Find where the given text appears and provide that cell's center as (X, Y) coordinate. 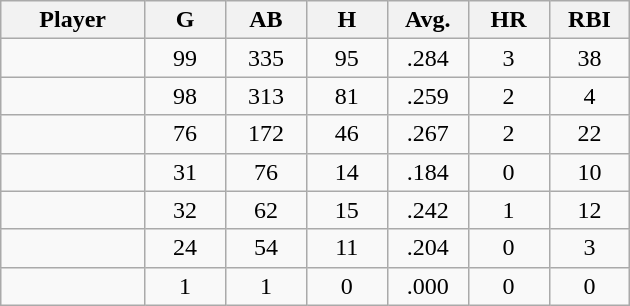
12 (590, 210)
15 (346, 210)
H (346, 20)
172 (266, 134)
AB (266, 20)
81 (346, 96)
62 (266, 210)
24 (186, 248)
.000 (428, 286)
.184 (428, 172)
38 (590, 58)
.284 (428, 58)
11 (346, 248)
31 (186, 172)
335 (266, 58)
46 (346, 134)
RBI (590, 20)
Avg. (428, 20)
22 (590, 134)
HR (508, 20)
14 (346, 172)
.204 (428, 248)
.267 (428, 134)
313 (266, 96)
54 (266, 248)
.242 (428, 210)
98 (186, 96)
Player (73, 20)
95 (346, 58)
32 (186, 210)
10 (590, 172)
4 (590, 96)
G (186, 20)
.259 (428, 96)
99 (186, 58)
